Provide the (X, Y) coordinate of the cell's center where the given text is located.  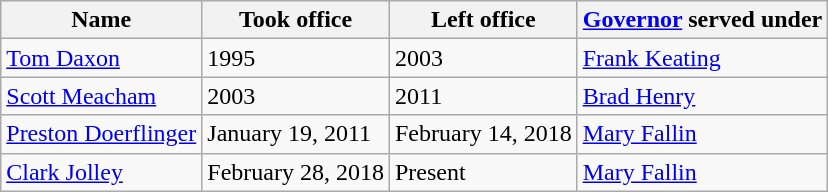
Left office (483, 20)
Tom Daxon (102, 58)
January 19, 2011 (296, 134)
Took office (296, 20)
Scott Meacham (102, 96)
February 28, 2018 (296, 172)
Present (483, 172)
February 14, 2018 (483, 134)
Clark Jolley (102, 172)
1995 (296, 58)
Brad Henry (702, 96)
Governor served under (702, 20)
Frank Keating (702, 58)
Name (102, 20)
2011 (483, 96)
Preston Doerflinger (102, 134)
